Search for the cell housing the specified text and yield its [x, y] center coordinate. 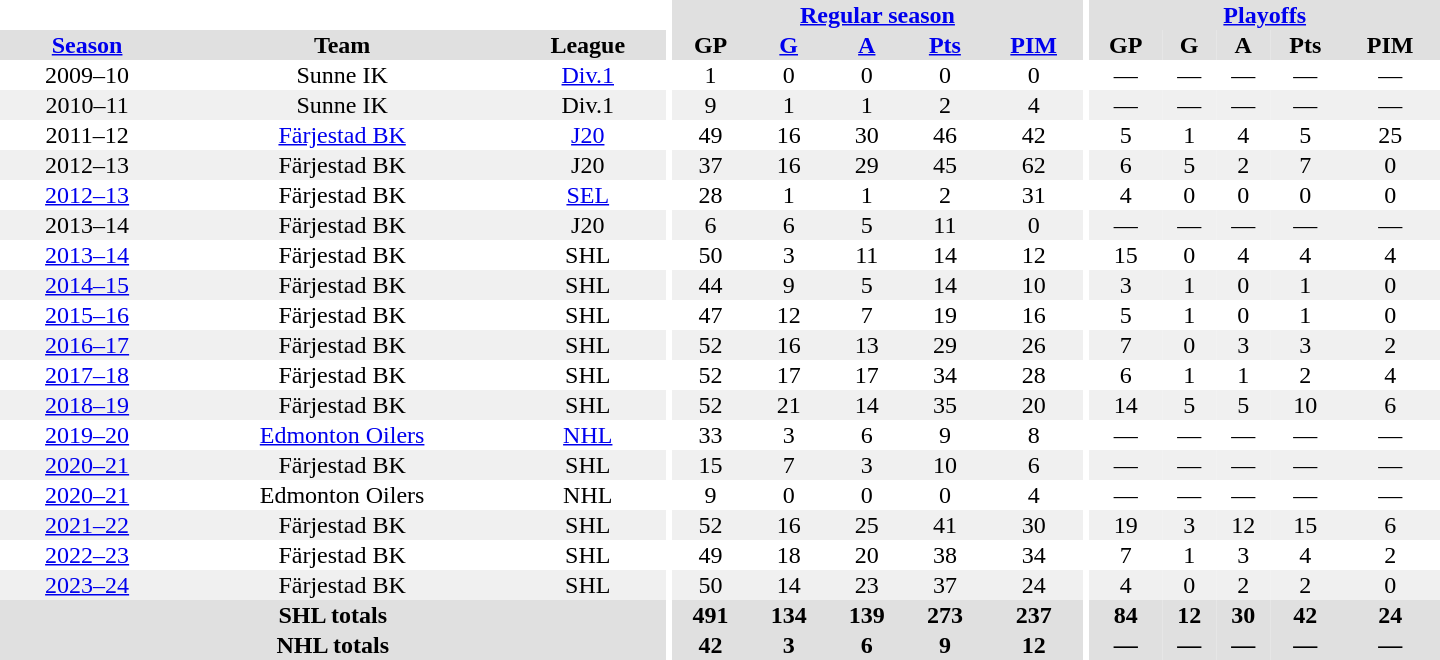
33 [711, 435]
491 [711, 615]
2018–19 [87, 405]
2009–10 [87, 75]
139 [867, 615]
2014–15 [87, 285]
18 [789, 555]
13 [867, 345]
2021–22 [87, 525]
Regular season [878, 15]
46 [945, 135]
SHL totals [333, 615]
21 [789, 405]
84 [1126, 615]
134 [789, 615]
Team [342, 45]
2010–11 [87, 105]
26 [1034, 345]
2016–17 [87, 345]
2011–12 [87, 135]
273 [945, 615]
2017–18 [87, 375]
League [588, 45]
237 [1034, 615]
Playoffs [1264, 15]
47 [711, 315]
35 [945, 405]
44 [711, 285]
SEL [588, 195]
2022–23 [87, 555]
8 [1034, 435]
Season [87, 45]
38 [945, 555]
41 [945, 525]
2019–20 [87, 435]
23 [867, 585]
2015–16 [87, 315]
2023–24 [87, 585]
31 [1034, 195]
45 [945, 165]
62 [1034, 165]
NHL totals [333, 645]
